Output the [X, Y] coordinate of the center of the cell containing the given text.  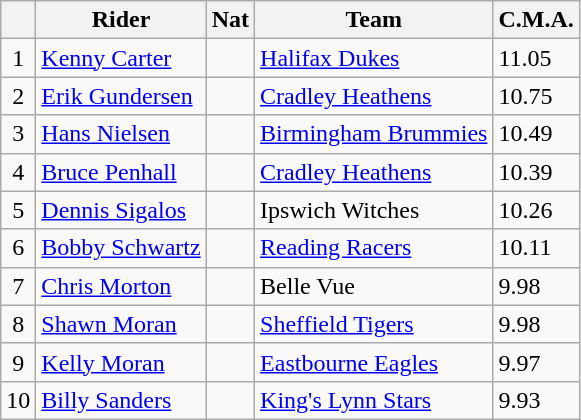
Kelly Moran [121, 362]
10.39 [536, 172]
Nat [230, 20]
9 [18, 362]
King's Lynn Stars [374, 400]
10.75 [536, 96]
10.49 [536, 134]
Birmingham Brummies [374, 134]
6 [18, 248]
10.26 [536, 210]
C.M.A. [536, 20]
10.11 [536, 248]
2 [18, 96]
11.05 [536, 58]
Reading Racers [374, 248]
10 [18, 400]
4 [18, 172]
3 [18, 134]
Dennis Sigalos [121, 210]
Rider [121, 20]
Ipswich Witches [374, 210]
8 [18, 324]
Halifax Dukes [374, 58]
Billy Sanders [121, 400]
Chris Morton [121, 286]
Erik Gundersen [121, 96]
Bruce Penhall [121, 172]
Kenny Carter [121, 58]
Sheffield Tigers [374, 324]
Eastbourne Eagles [374, 362]
5 [18, 210]
7 [18, 286]
Team [374, 20]
1 [18, 58]
9.93 [536, 400]
Hans Nielsen [121, 134]
Belle Vue [374, 286]
Shawn Moran [121, 324]
Bobby Schwartz [121, 248]
9.97 [536, 362]
